Detect which cell encompasses the target text, then output its (x, y) center coordinate. 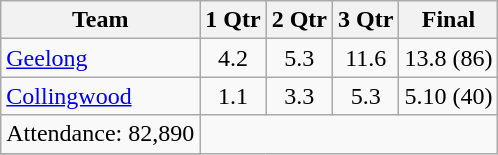
2 Qtr (299, 20)
3.3 (299, 96)
1.1 (233, 96)
4.2 (233, 58)
Team (100, 20)
3 Qtr (366, 20)
13.8 (86) (448, 58)
5.10 (40) (448, 96)
Final (448, 20)
Collingwood (100, 96)
11.6 (366, 58)
Attendance: 82,890 (100, 134)
Geelong (100, 58)
1 Qtr (233, 20)
